For the text-containing cell, return its midpoint in [x, y] coordinate format. 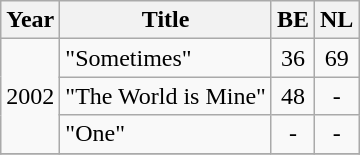
BE [292, 20]
NL [336, 20]
69 [336, 58]
"One" [166, 134]
Year [30, 20]
"The World is Mine" [166, 96]
"Sometimes" [166, 58]
2002 [30, 96]
48 [292, 96]
36 [292, 58]
Title [166, 20]
